Locate the cell with the specified text and output its [x, y] center coordinate. 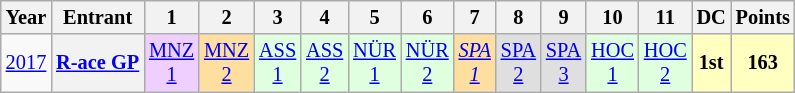
HOC2 [666, 63]
HOC1 [612, 63]
10 [612, 17]
Year [26, 17]
163 [763, 63]
SPA1 [475, 63]
SPA3 [564, 63]
3 [278, 17]
11 [666, 17]
MNZ2 [226, 63]
6 [428, 17]
9 [564, 17]
Entrant [98, 17]
R-ace GP [98, 63]
NÜR2 [428, 63]
MNZ1 [172, 63]
ASS2 [324, 63]
ASS1 [278, 63]
NÜR1 [374, 63]
1 [172, 17]
4 [324, 17]
SPA2 [518, 63]
1st [712, 63]
DC [712, 17]
2017 [26, 63]
5 [374, 17]
8 [518, 17]
2 [226, 17]
Points [763, 17]
7 [475, 17]
